For the text-containing cell, return its midpoint in (X, Y) coordinate format. 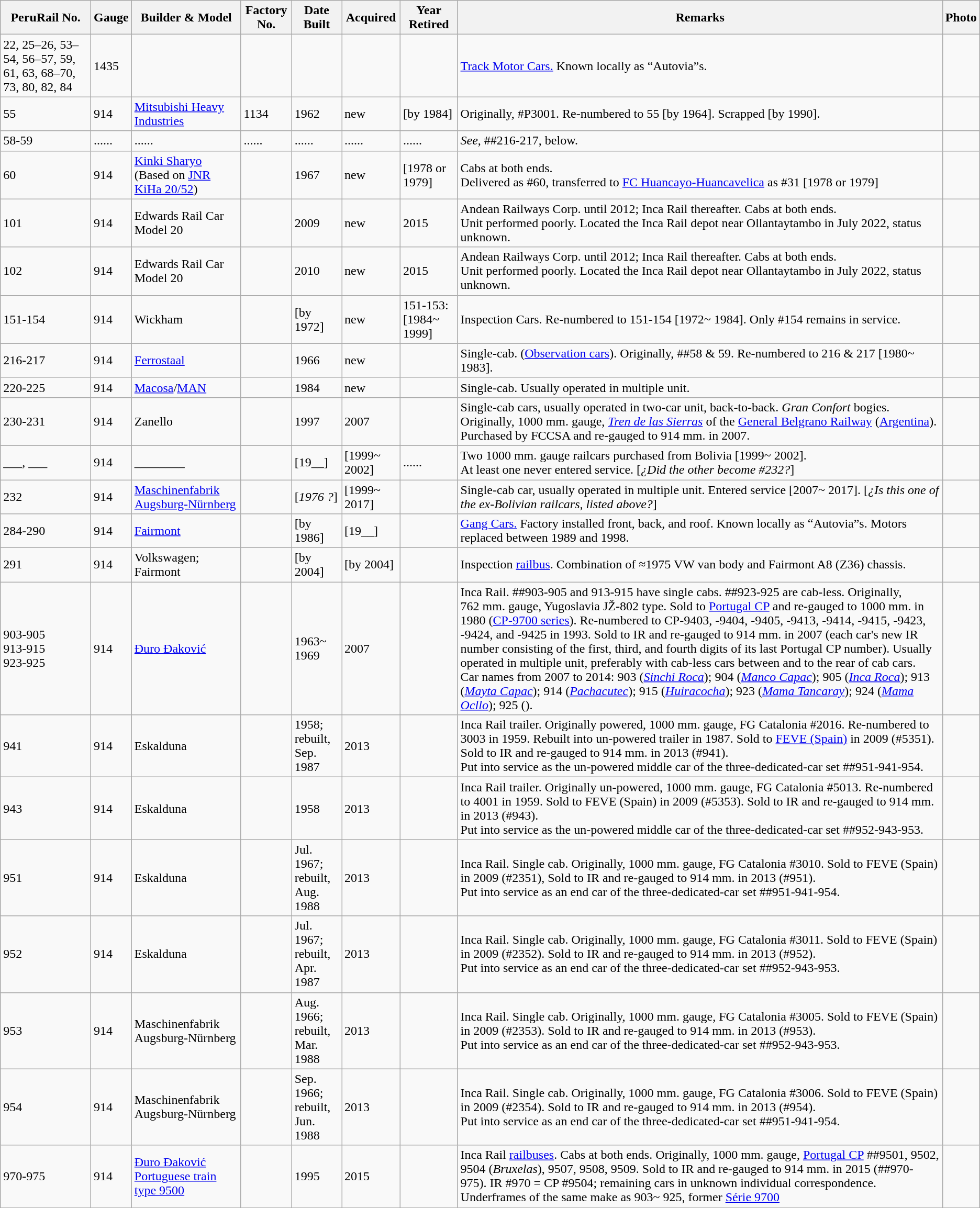
Wickham (186, 319)
Inspection Cars. Re-numbered to 151-154 [1972~ 1984]. Only #154 remains in service. (700, 319)
58-59 (46, 141)
1967 (316, 175)
951 (46, 878)
Mitsubishi Heavy Industries (186, 114)
903-905913-915923-925 (46, 648)
________ (186, 463)
Fairmont (186, 531)
[1999~ 2002] (371, 463)
[1978 or 1979] (429, 175)
Factory No. (266, 18)
970-975 (46, 1177)
22, 25–26, 53–54, 56–57, 59, 61, 63, 68–70, 73, 80, 82, 84 (46, 66)
Remarks (700, 18)
941 (46, 746)
[by 1986] (316, 531)
230-231 (46, 421)
102 (46, 271)
Cabs at both ends.Delivered as #60, transferred to FC Huancayo-Huancavelica as #31 [1978 or 1979] (700, 175)
See, ##216-217, below. (700, 141)
943 (46, 808)
216-217 (46, 360)
2010 (316, 271)
Kinki Sharyo(Based on JNR KiHa 20/52) (186, 175)
952 (46, 954)
Volkswagen;Fairmont (186, 565)
Track Motor Cars. Known locally as “Autovia”s. (700, 66)
Acquired (371, 18)
55 (46, 114)
1958 (316, 808)
1995 (316, 1177)
Đuro Đaković Portuguese train type 9500 (186, 1177)
954 (46, 1107)
151-153: [1984~ 1999] (429, 319)
Year Retired (429, 18)
1435 (112, 66)
220-225 (46, 387)
[1999~ 2017] (371, 496)
1958;rebuilt, Sep. 1987 (316, 746)
___, ___ (46, 463)
[1976 ?] (316, 496)
Two 1000 mm. gauge railcars purchased from Bolivia [1999~ 2002].At least one never entered service. [¿Did the other become #232?] (700, 463)
291 (46, 565)
Macosa/MAN (186, 387)
2009 (316, 223)
Jul. 1967;rebuilt, Aug. 1988 (316, 878)
Photo (961, 18)
Sep. 1966;rebuilt, Jun. 1988 (316, 1107)
Single-cab. (Observation cars). Originally, ##58 & 59. Re-numbered to 216 & 217 [1980~ 1983]. (700, 360)
953 (46, 1031)
Gang Cars. Factory installed front, back, and roof. Known locally as “Autovia”s. Motors replaced between 1989 and 1998. (700, 531)
1963~ 1969 (316, 648)
Gauge (112, 18)
Đuro Đaković (186, 648)
1966 (316, 360)
[by 1972] (316, 319)
Aug. 1966;rebuilt, Mar. 1988 (316, 1031)
151-154 (46, 319)
284-290 (46, 531)
Date Built (316, 18)
Builder & Model (186, 18)
Single-cab. Usually operated in multiple unit. (700, 387)
PeruRail No. (46, 18)
Inspection railbus. Combination of ≈1975 VW van body and Fairmont A8 (Z36) chassis. (700, 565)
Single-cab car, usually operated in multiple unit. Entered service [2007~ 2017]. [¿Is this one of the ex-Bolivian railcars, listed above?] (700, 496)
1134 (266, 114)
[by 1984] (429, 114)
1984 (316, 387)
1997 (316, 421)
1962 (316, 114)
Jul. 1967;rebuilt, Apr. 1987 (316, 954)
232 (46, 496)
Originally, #P3001. Re-numbered to 55 [by 1964]. Scrapped [by 1990]. (700, 114)
60 (46, 175)
101 (46, 223)
Zanello (186, 421)
Ferrostaal (186, 360)
